Scan for the cell matching the given text and deliver its (X, Y) coordinate at center. 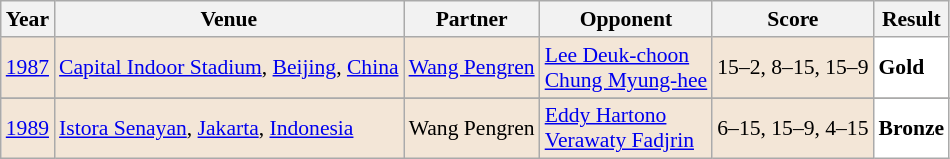
Partner (472, 19)
1987 (28, 68)
Score (792, 19)
Eddy Hartono Verawaty Fadjrin (626, 128)
Year (28, 19)
Result (911, 19)
Opponent (626, 19)
Istora Senayan, Jakarta, Indonesia (229, 128)
Venue (229, 19)
15–2, 8–15, 15–9 (792, 68)
Lee Deuk-choon Chung Myung-hee (626, 68)
Gold (911, 68)
Capital Indoor Stadium, Beijing, China (229, 68)
1989 (28, 128)
Bronze (911, 128)
6–15, 15–9, 4–15 (792, 128)
